Provide the (X, Y) coordinate of the cell's center where the given text is located.  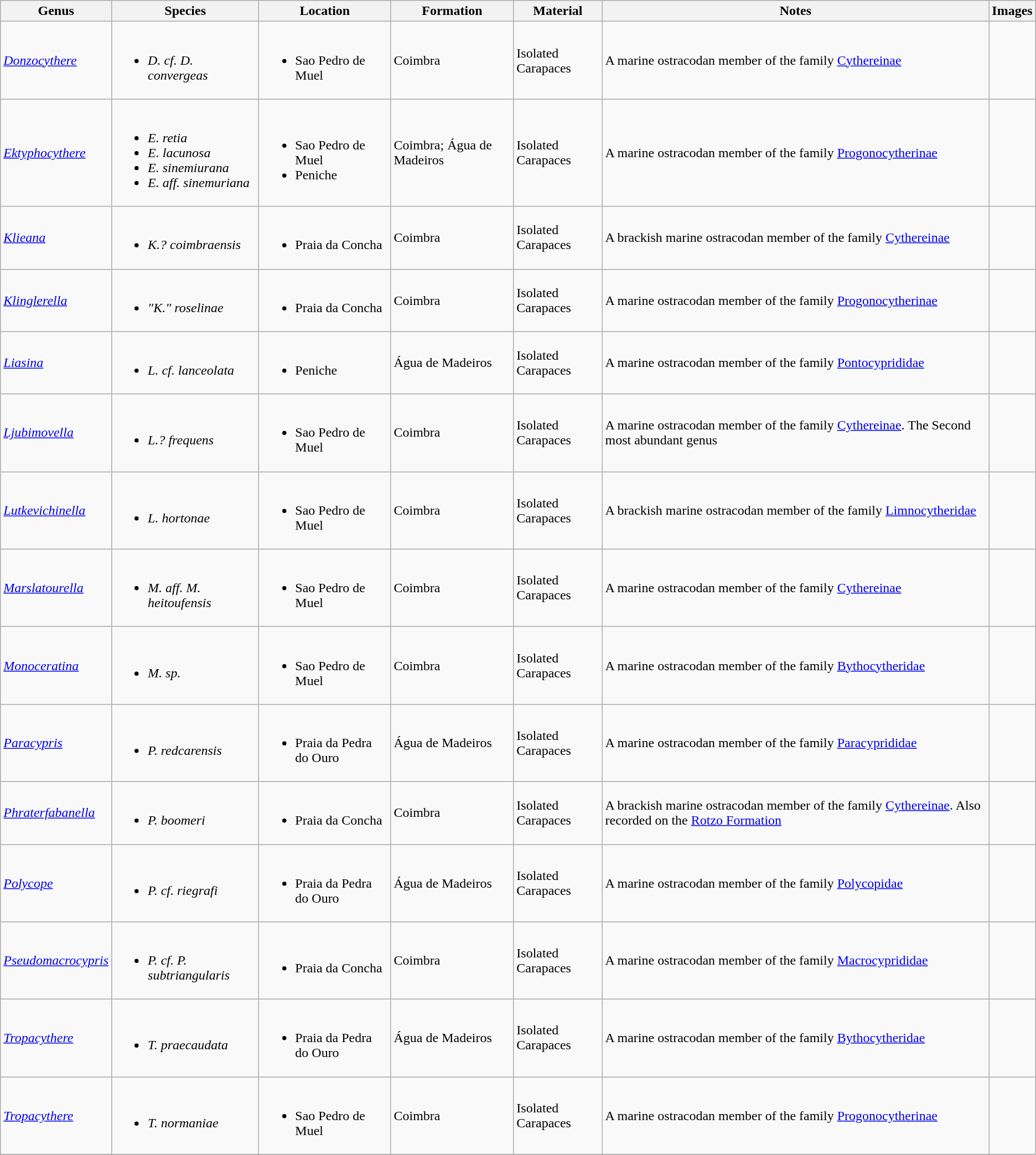
L. hortonae (185, 510)
Polycope (56, 883)
A marine ostracodan member of the family Macrocyprididae (796, 961)
Monoceratina (56, 665)
L. cf. lanceolata (185, 363)
Donzocythere (56, 60)
K.? coimbraensis (185, 238)
Ljubimovella (56, 433)
A marine ostracodan member of the family Pontocyprididae (796, 363)
P. boomeri (185, 812)
E. retiaE. lacunosaE. sinemiuranaE. aff. sinemuriana (185, 153)
A brackish marine ostracodan member of the family Cythereinae. Also recorded on the Rotzo Formation (796, 812)
"K." roselinae (185, 300)
Material (558, 11)
P. cf. P. subtriangularis (185, 961)
Ektyphocythere (56, 153)
A marine ostracodan member of the family Paracyprididae (796, 743)
A marine ostracodan member of the family Cythereinae. The Second most abundant genus (796, 433)
Marslatourella (56, 588)
A brackish marine ostracodan member of the family Cythereinae (796, 238)
Formation (452, 11)
L.? frequens (185, 433)
Images (1012, 11)
Pseudomacrocypris (56, 961)
Location (325, 11)
Paracypris (56, 743)
M. sp. (185, 665)
P. redcarensis (185, 743)
Klieana (56, 238)
Liasina (56, 363)
M. aff. M. heitoufensis (185, 588)
T. normaniae (185, 1116)
T. praecaudata (185, 1038)
Peniche (325, 363)
Klinglerella (56, 300)
Genus (56, 11)
A brackish marine ostracodan member of the family Limnocytheridae (796, 510)
D. cf. D. convergeas (185, 60)
Coimbra; Água de Madeiros (452, 153)
Phraterfabanella (56, 812)
Lutkevichinella (56, 510)
Sao Pedro de MuelPeniche (325, 153)
P. cf. riegrafi (185, 883)
Species (185, 11)
A marine ostracodan member of the family Polycopidae (796, 883)
Notes (796, 11)
